Pinpoint the cell where the given text exists, returning its (x, y) midpoint coordinate. 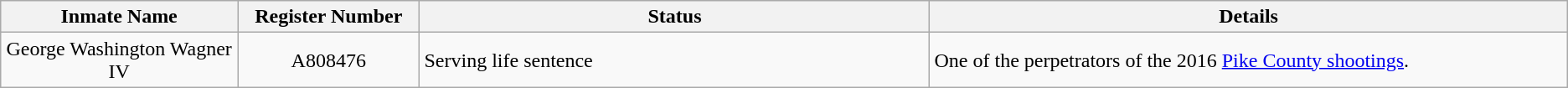
A808476 (328, 60)
One of the perpetrators of the 2016 Pike County shootings. (1248, 60)
George Washington Wagner IV (119, 60)
Details (1248, 17)
Serving life sentence (675, 60)
Register Number (328, 17)
Inmate Name (119, 17)
Status (675, 17)
